Detect which cell encompasses the target text, then output its [x, y] center coordinate. 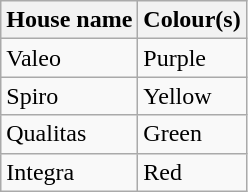
Purple [192, 58]
Yellow [192, 96]
Valeo [70, 58]
Green [192, 134]
Colour(s) [192, 20]
House name [70, 20]
Qualitas [70, 134]
Integra [70, 172]
Spiro [70, 96]
Red [192, 172]
